Determine the [X, Y] coordinate at the center of the cell enclosing the given text.  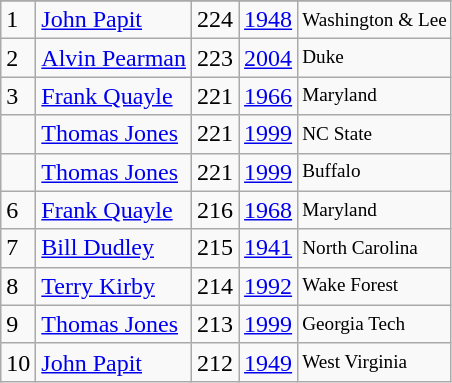
224 [216, 20]
Duke [375, 58]
8 [18, 286]
Bill Dudley [114, 248]
7 [18, 248]
6 [18, 210]
1949 [268, 362]
1992 [268, 286]
213 [216, 324]
214 [216, 286]
1 [18, 20]
1966 [268, 96]
3 [18, 96]
10 [18, 362]
Buffalo [375, 172]
1948 [268, 20]
West Virginia [375, 362]
1941 [268, 248]
Wake Forest [375, 286]
Terry Kirby [114, 286]
2 [18, 58]
212 [216, 362]
216 [216, 210]
North Carolina [375, 248]
223 [216, 58]
Washington & Lee [375, 20]
Alvin Pearman [114, 58]
215 [216, 248]
Georgia Tech [375, 324]
1968 [268, 210]
NC State [375, 134]
2004 [268, 58]
9 [18, 324]
